Extract the [x, y] coordinate from the center of the cell holding the provided text.  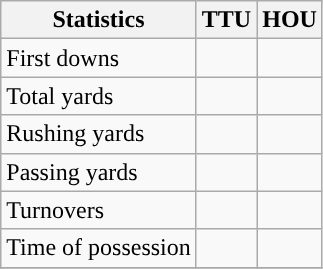
Turnovers [99, 210]
Rushing yards [99, 134]
Time of possession [99, 248]
First downs [99, 58]
TTU [226, 20]
Total yards [99, 96]
Passing yards [99, 172]
HOU [290, 20]
Statistics [99, 20]
